Locate the cell with the specified text and output its [X, Y] center coordinate. 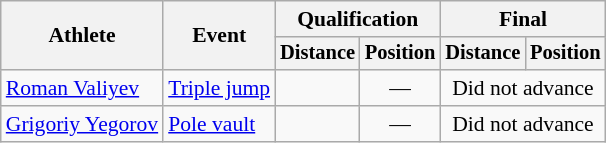
Final [522, 19]
Qualification [358, 19]
Pole vault [219, 124]
Triple jump [219, 88]
Event [219, 36]
Grigoriy Yegorov [82, 124]
Athlete [82, 36]
Roman Valiyev [82, 88]
